Output the [X, Y] coordinate of the center of the cell containing the given text.  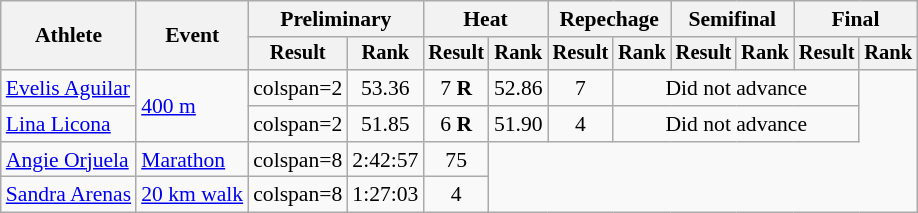
Lina Licona [68, 124]
1:27:03 [385, 195]
Marathon [192, 160]
Final [856, 19]
51.90 [518, 124]
53.36 [385, 88]
Semifinal [732, 19]
51.85 [385, 124]
Sandra Arenas [68, 195]
Preliminary [336, 19]
7 R [456, 88]
400 m [192, 106]
Repechage [610, 19]
6 R [456, 124]
Angie Orjuela [68, 160]
2:42:57 [385, 160]
52.86 [518, 88]
20 km walk [192, 195]
7 [581, 88]
Athlete [68, 36]
Event [192, 36]
Evelis Aguilar [68, 88]
Heat [485, 19]
75 [456, 160]
